Return the (x, y) coordinate for the center point of the cell that contains the specified text.  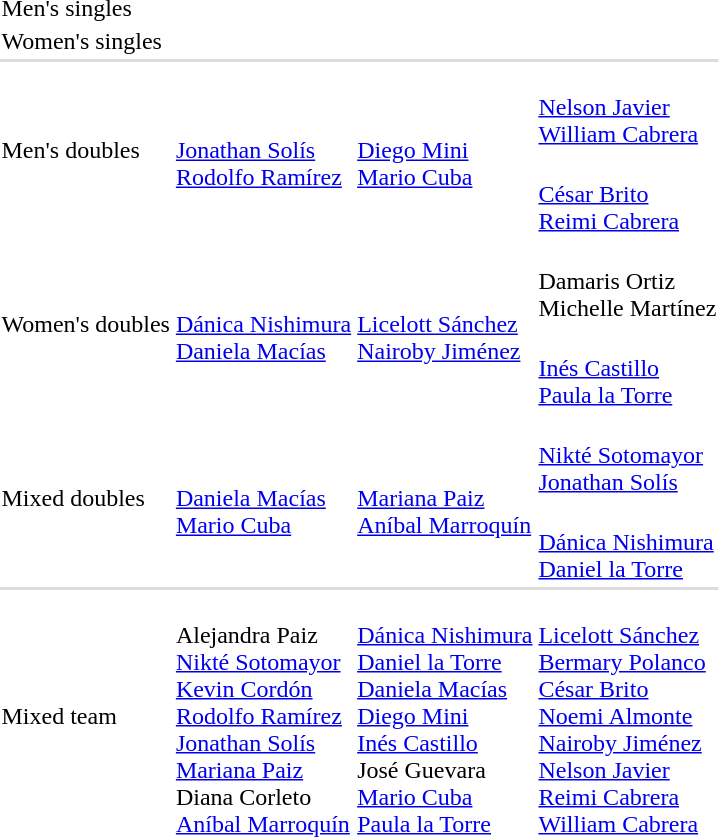
Women's singles (86, 41)
Nelson JavierWilliam Cabrera (628, 107)
Licelott SánchezNairoby Jiménez (445, 324)
Men's doubles (86, 150)
Mixed doubles (86, 498)
Dánica NishimuraDaniela Macías (263, 324)
Jonathan SolísRodolfo Ramírez (263, 150)
Dánica NishimuraDaniel la Torre (628, 542)
Diego MiniMario Cuba (445, 150)
Nikté SotomayorJonathan Solís (628, 455)
Mariana PaizAníbal Marroquín (445, 498)
César BritoReimi Cabrera (628, 194)
Inés CastilloPaula la Torre (628, 368)
Daniela MacíasMario Cuba (263, 498)
Women's doubles (86, 324)
Damaris OrtizMichelle Martínez (628, 281)
